Extract the [x, y] coordinate from the center of the cell holding the provided text.  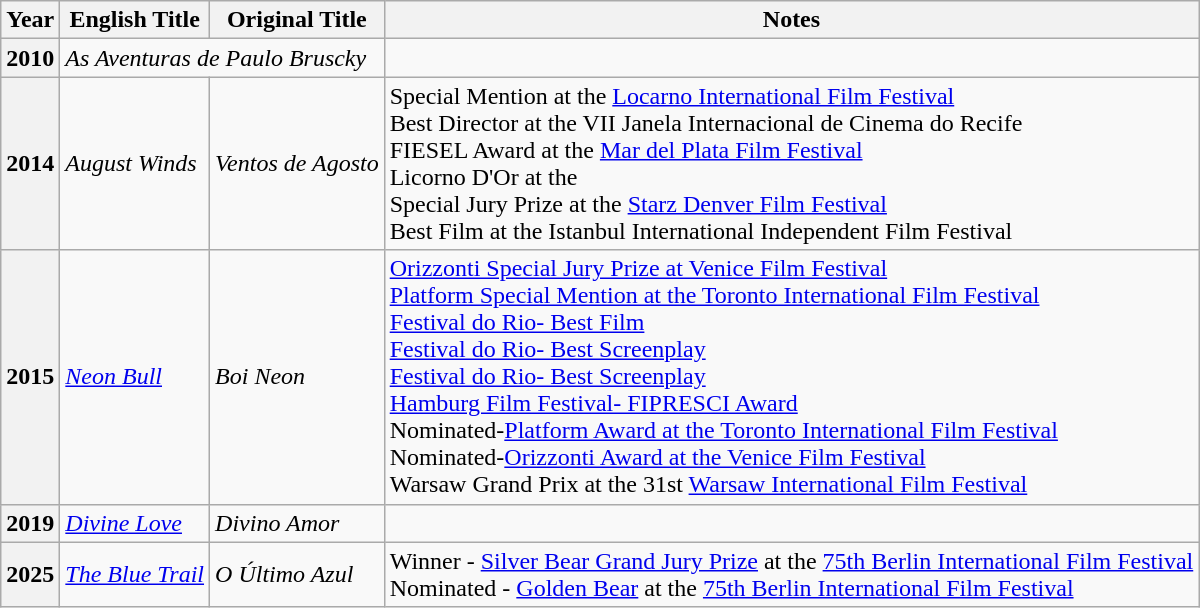
Divino Amor [298, 523]
Original Title [298, 20]
Notes [792, 20]
2025 [30, 574]
2019 [30, 523]
2010 [30, 58]
Year [30, 20]
O Último Azul [298, 574]
Neon Bull [135, 377]
Ventos de Agosto [298, 164]
English Title [135, 20]
August Winds [135, 164]
As Aventuras de Paulo Bruscky [222, 58]
2014 [30, 164]
Divine Love [135, 523]
2015 [30, 377]
The Blue Trail [135, 574]
Boi Neon [298, 377]
